Return the (x, y) coordinate for the center point of the cell that contains the specified text.  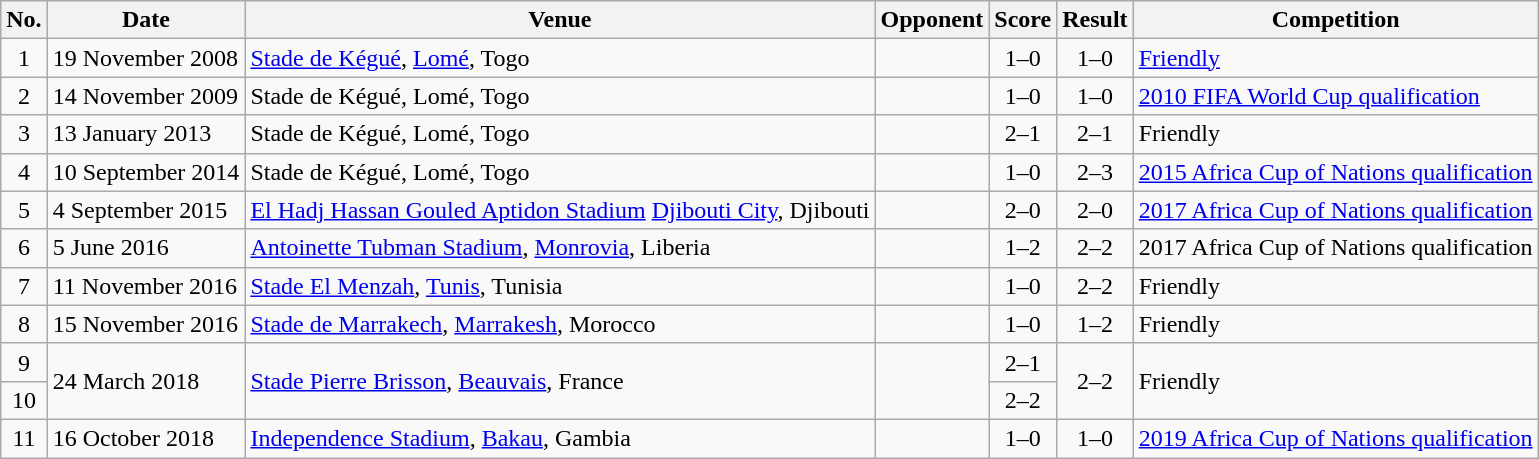
2010 FIFA World Cup qualification (1336, 96)
5 (24, 210)
Score (1023, 20)
13 January 2013 (146, 134)
Competition (1336, 20)
10 (24, 400)
Stade de Marrakech, Marrakesh, Morocco (560, 324)
No. (24, 20)
3 (24, 134)
9 (24, 362)
Independence Stadium, Bakau, Gambia (560, 438)
2015 Africa Cup of Nations qualification (1336, 172)
8 (24, 324)
Opponent (932, 20)
15 November 2016 (146, 324)
Stade El Menzah, Tunis, Tunisia (560, 286)
El Hadj Hassan Gouled Aptidon Stadium Djibouti City, Djibouti (560, 210)
7 (24, 286)
4 (24, 172)
24 March 2018 (146, 381)
11 (24, 438)
Venue (560, 20)
14 November 2009 (146, 96)
6 (24, 248)
4 September 2015 (146, 210)
Date (146, 20)
11 November 2016 (146, 286)
Result (1095, 20)
2 (24, 96)
Antoinette Tubman Stadium, Monrovia, Liberia (560, 248)
1 (24, 58)
19 November 2008 (146, 58)
16 October 2018 (146, 438)
10 September 2014 (146, 172)
2019 Africa Cup of Nations qualification (1336, 438)
Stade Pierre Brisson, Beauvais, France (560, 381)
2–3 (1095, 172)
5 June 2016 (146, 248)
